Determine the [X, Y] coordinate at the center of the cell enclosing the given text.  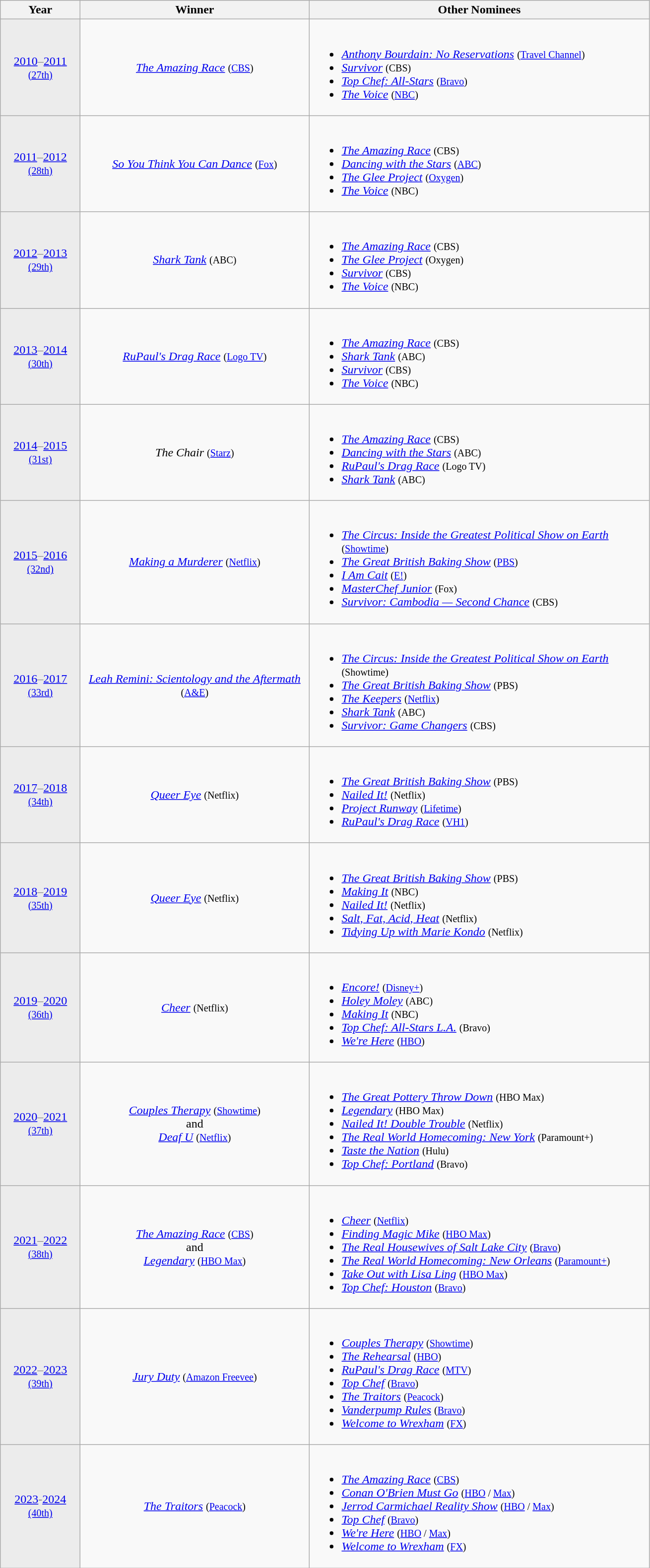
RuPaul's Drag Race (Logo TV) [195, 356]
The Traitors (Peacock) [195, 1506]
2021–2022(38th) [41, 1247]
2022–2023(39th) [41, 1377]
The Amazing Race (CBS)The Glee Project (Oxygen)Survivor (CBS)The Voice (NBC) [479, 260]
2010–2011(27th) [41, 67]
The Amazing Race (CBS) [195, 67]
2020–2021(37th) [41, 1124]
Cheer (Netflix) [195, 1007]
2012–2013(29th) [41, 260]
2023-2024(40th) [41, 1506]
2019–2020(36th) [41, 1007]
The Great British Baking Show (PBS)Nailed It! (Netflix)Project Runway (Lifetime)RuPaul's Drag Race (VH1) [479, 795]
2015–2016(32nd) [41, 562]
The Amazing Race (CBS) and Legendary (HBO Max) [195, 1247]
The Chair (Starz) [195, 452]
Encore! (Disney+)Holey Moley (ABC)Making It (NBC)Top Chef: All-Stars L.A. (Bravo)We're Here (HBO) [479, 1007]
2018–2019(35th) [41, 898]
The Amazing Race (CBS)Dancing with the Stars (ABC)RuPaul's Drag Race (Logo TV)Shark Tank (ABC) [479, 452]
So You Think You Can Dance (Fox) [195, 164]
Year [41, 10]
The Amazing Race (CBS)Dancing with the Stars (ABC)The Glee Project (Oxygen)The Voice (NBC) [479, 164]
Couples Therapy (Showtime) and Deaf U (Netflix) [195, 1124]
2017–2018(34th) [41, 795]
2013–2014(30th) [41, 356]
Leah Remini: Scientology and the Aftermath (A&E) [195, 685]
Shark Tank (ABC) [195, 260]
Making a Murderer (Netflix) [195, 562]
Anthony Bourdain: No Reservations (Travel Channel)Survivor (CBS)Top Chef: All-Stars (Bravo)The Voice (NBC) [479, 67]
2016–2017(33rd) [41, 685]
Winner [195, 10]
Other Nominees [479, 10]
2014–2015(31st) [41, 452]
2011–2012(28th) [41, 164]
Jury Duty (Amazon Freevee) [195, 1377]
The Amazing Race (CBS)Shark Tank (ABC)Survivor (CBS)The Voice (NBC) [479, 356]
The Great British Baking Show (PBS)Making It (NBC)Nailed It! (Netflix)Salt, Fat, Acid, Heat (Netflix)Tidying Up with Marie Kondo (Netflix) [479, 898]
